Detect which cell encompasses the target text, then output its [X, Y] center coordinate. 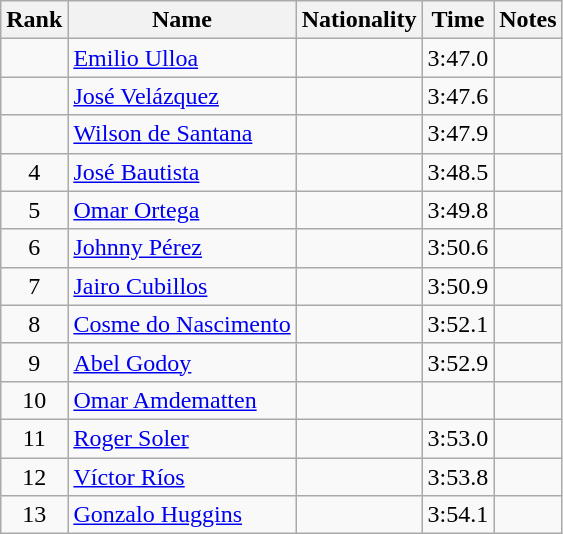
6 [34, 248]
7 [34, 286]
Cosme do Nascimento [182, 324]
Name [182, 20]
4 [34, 172]
3:52.1 [458, 324]
3:48.5 [458, 172]
Omar Ortega [182, 210]
3:47.9 [458, 134]
3:47.0 [458, 58]
3:53.8 [458, 477]
Time [458, 20]
3:54.1 [458, 515]
5 [34, 210]
12 [34, 477]
3:49.8 [458, 210]
José Bautista [182, 172]
3:52.9 [458, 362]
10 [34, 400]
Roger Soler [182, 438]
Emilio Ulloa [182, 58]
Johnny Pérez [182, 248]
Jairo Cubillos [182, 286]
José Velázquez [182, 96]
Víctor Ríos [182, 477]
Wilson de Santana [182, 134]
3:50.9 [458, 286]
13 [34, 515]
3:53.0 [458, 438]
Omar Amdematten [182, 400]
8 [34, 324]
Gonzalo Huggins [182, 515]
Rank [34, 20]
Notes [528, 20]
Nationality [359, 20]
3:50.6 [458, 248]
3:47.6 [458, 96]
11 [34, 438]
Abel Godoy [182, 362]
9 [34, 362]
